Output the [X, Y] coordinate of the center of the cell containing the given text.  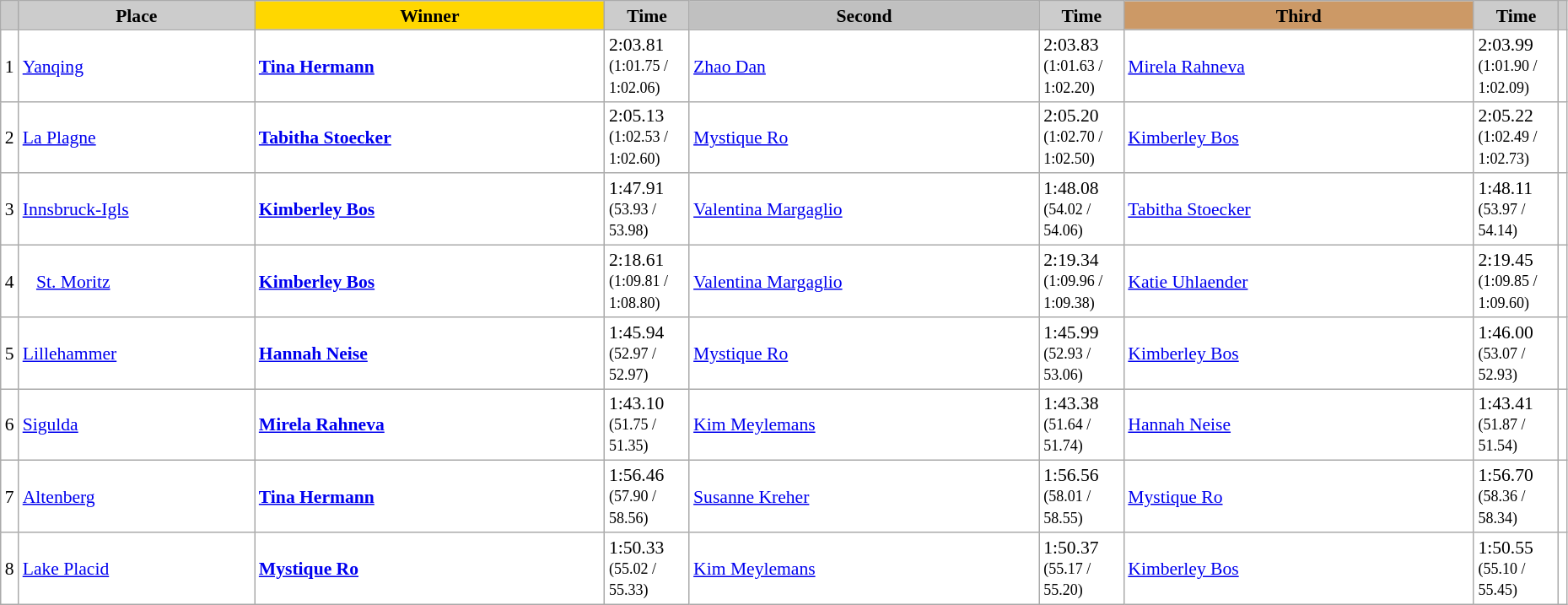
1:46.00(53.07 / 52.93) [1516, 353]
2:05.20(1:02.70 / 1:02.50) [1081, 137]
1:45.94(52.97 / 52.97) [647, 353]
1:56.46(57.90 / 58.56) [647, 496]
1:43.38(51.64 / 51.74) [1081, 425]
Yanqing [137, 66]
7 [10, 496]
1:56.56(58.01 / 58.55) [1081, 496]
2:19.45(1:09.85 / 1:09.60) [1516, 282]
2:03.83(1:01.63 / 1:02.20) [1081, 66]
St. Moritz [137, 282]
Altenberg [137, 496]
1:45.99(52.93 / 53.06) [1081, 353]
Susanne Kreher [864, 496]
Second [864, 15]
2:19.34(1:09.96 / 1:09.38) [1081, 282]
Place [137, 15]
La Plagne [137, 137]
Third [1299, 15]
1:48.11(53.97 / 54.14) [1516, 209]
Lillehammer [137, 353]
6 [10, 425]
1:43.10(51.75 / 51.35) [647, 425]
Katie Uhlaender [1299, 282]
Sigulda [137, 425]
1:50.37(55.17 / 55.20) [1081, 569]
1:47.91(53.93 / 53.98) [647, 209]
Innsbruck-Igls [137, 209]
1:43.41(51.87 / 51.54) [1516, 425]
8 [10, 569]
1:56.70(58.36 / 58.34) [1516, 496]
Zhao Dan [864, 66]
2:05.22(1:02.49 / 1:02.73) [1516, 137]
Lake Placid [137, 569]
1:48.08(54.02 / 54.06) [1081, 209]
1:50.33(55.02 / 55.33) [647, 569]
3 [10, 209]
2:03.99(1:01.90 / 1:02.09) [1516, 66]
4 [10, 282]
5 [10, 353]
1 [10, 66]
2:05.13(1:02.53 / 1:02.60) [647, 137]
2:18.61(1:09.81 / 1:08.80) [647, 282]
2:03.81(1:01.75 / 1:02.06) [647, 66]
2 [10, 137]
Winner [430, 15]
1:50.55(55.10 / 55.45) [1516, 569]
